Capture the cell that displays the provided text and extract its (X, Y) central coordinate. 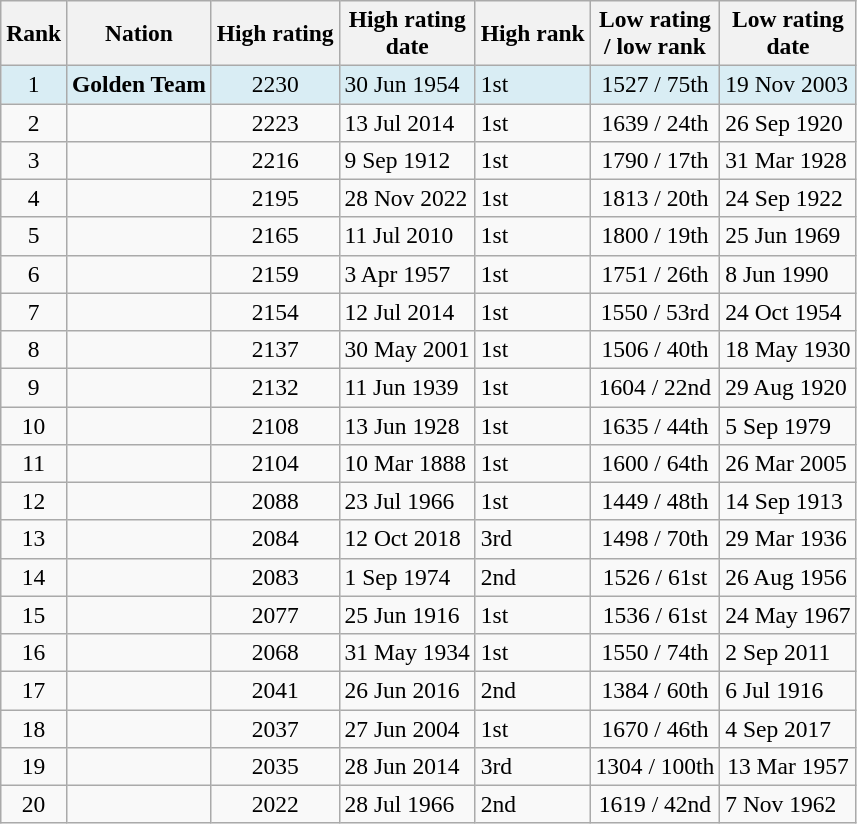
1449 / 48th (655, 501)
24 Sep 1922 (788, 198)
2230 (275, 84)
18 (34, 728)
High rating (275, 32)
31 Mar 1928 (788, 160)
16 (34, 652)
14 Sep 1913 (788, 501)
2104 (275, 463)
1813 / 20th (655, 198)
14 (34, 577)
10 (34, 425)
30 Jun 1954 (407, 84)
26 Sep 1920 (788, 122)
9 (34, 387)
2 (34, 122)
Golden Team (140, 84)
1600 / 64th (655, 463)
1790 / 17th (655, 160)
1550 / 74th (655, 652)
1550 / 53rd (655, 312)
29 Mar 1936 (788, 539)
8 (34, 349)
24 Oct 1954 (788, 312)
1384 / 60th (655, 690)
31 May 1934 (407, 652)
13 (34, 539)
7 Nov 1962 (788, 804)
6 (34, 274)
26 Aug 1956 (788, 577)
6 Jul 1916 (788, 690)
1604 / 22nd (655, 387)
24 May 1967 (788, 615)
1639 / 24th (655, 122)
2165 (275, 236)
1304 / 100th (655, 766)
Low rating/ low rank (655, 32)
13 Jul 2014 (407, 122)
High rank (532, 32)
26 Jun 2016 (407, 690)
2216 (275, 160)
28 Jun 2014 (407, 766)
1751 / 26th (655, 274)
1527 / 75th (655, 84)
5 (34, 236)
13 Mar 1957 (788, 766)
11 (34, 463)
12 Jul 2014 (407, 312)
2137 (275, 349)
12 (34, 501)
2223 (275, 122)
1498 / 70th (655, 539)
1 (34, 84)
3 (34, 160)
1800 / 19th (655, 236)
15 (34, 615)
2 Sep 2011 (788, 652)
2088 (275, 501)
18 May 1930 (788, 349)
19 (34, 766)
Rank (34, 32)
7 (34, 312)
5 Sep 1979 (788, 425)
9 Sep 1912 (407, 160)
1526 / 61st (655, 577)
Nation (140, 32)
29 Aug 1920 (788, 387)
1670 / 46th (655, 728)
8 Jun 1990 (788, 274)
23 Jul 1966 (407, 501)
19 Nov 2003 (788, 84)
25 Jun 1916 (407, 615)
2195 (275, 198)
25 Jun 1969 (788, 236)
2083 (275, 577)
1635 / 44th (655, 425)
20 (34, 804)
2132 (275, 387)
11 Jun 1939 (407, 387)
1506 / 40th (655, 349)
2037 (275, 728)
3 Apr 1957 (407, 274)
2077 (275, 615)
1619 / 42nd (655, 804)
2159 (275, 274)
2068 (275, 652)
30 May 2001 (407, 349)
10 Mar 1888 (407, 463)
28 Nov 2022 (407, 198)
26 Mar 2005 (788, 463)
11 Jul 2010 (407, 236)
2154 (275, 312)
1536 / 61st (655, 615)
12 Oct 2018 (407, 539)
4 (34, 198)
27 Jun 2004 (407, 728)
17 (34, 690)
2108 (275, 425)
High ratingdate (407, 32)
2022 (275, 804)
2035 (275, 766)
13 Jun 1928 (407, 425)
1 Sep 1974 (407, 577)
2041 (275, 690)
4 Sep 2017 (788, 728)
2084 (275, 539)
28 Jul 1966 (407, 804)
Low ratingdate (788, 32)
